Determine the [X, Y] coordinate at the center of the cell enclosing the given text.  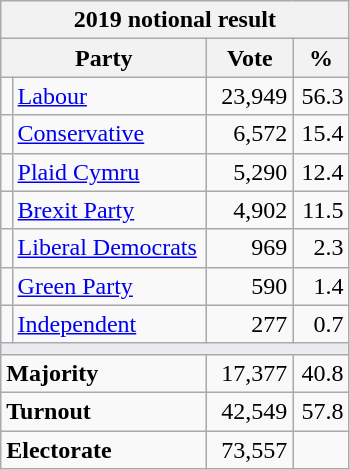
Liberal Democrats [110, 248]
Green Party [110, 286]
Plaid Cymru [110, 172]
23,949 [250, 96]
Majority [104, 373]
1.4 [321, 286]
17,377 [250, 373]
% [321, 58]
0.7 [321, 324]
277 [250, 324]
2019 notional result [175, 20]
Conservative [110, 134]
Vote [250, 58]
Brexit Party [110, 210]
11.5 [321, 210]
12.4 [321, 172]
969 [250, 248]
4,902 [250, 210]
Independent [110, 324]
Party [104, 58]
2.3 [321, 248]
Electorate [104, 449]
56.3 [321, 96]
40.8 [321, 373]
Turnout [104, 411]
57.8 [321, 411]
5,290 [250, 172]
42,549 [250, 411]
15.4 [321, 134]
6,572 [250, 134]
590 [250, 286]
Labour [110, 96]
73,557 [250, 449]
